Output the (X, Y) coordinate of the center of the cell containing the given text.  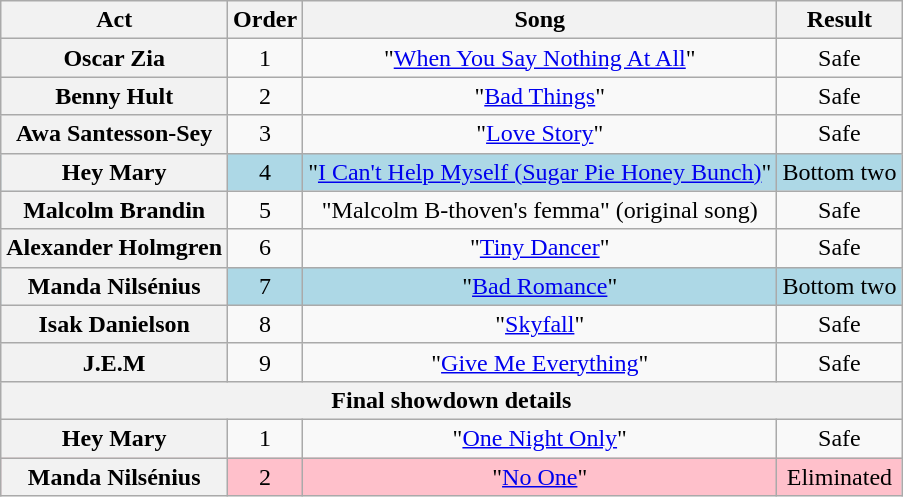
"Bad Romance" (540, 286)
Benny Hult (114, 96)
6 (266, 248)
Awa Santesson-Sey (114, 134)
"One Night Only" (540, 438)
Song (540, 20)
8 (266, 324)
9 (266, 362)
Act (114, 20)
Order (266, 20)
Oscar Zia (114, 58)
Malcolm Brandin (114, 210)
Isak Danielson (114, 324)
"No One" (540, 477)
J.E.M (114, 362)
3 (266, 134)
Final showdown details (452, 400)
"Malcolm B-thoven's femma" (original song) (540, 210)
"Give Me Everything" (540, 362)
5 (266, 210)
"I Can't Help Myself (Sugar Pie Honey Bunch)" (540, 172)
"Skyfall" (540, 324)
4 (266, 172)
"When You Say Nothing At All" (540, 58)
Result (840, 20)
"Tiny Dancer" (540, 248)
"Love Story" (540, 134)
7 (266, 286)
Eliminated (840, 477)
"Bad Things" (540, 96)
Alexander Holmgren (114, 248)
